Search for the cell housing the specified text and yield its (X, Y) center coordinate. 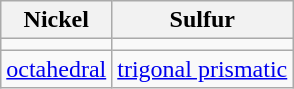
Sulfur (202, 20)
Nickel (56, 20)
trigonal prismatic (202, 69)
octahedral (56, 69)
